Provide the [X, Y] coordinate of the cell's center where the given text is located.  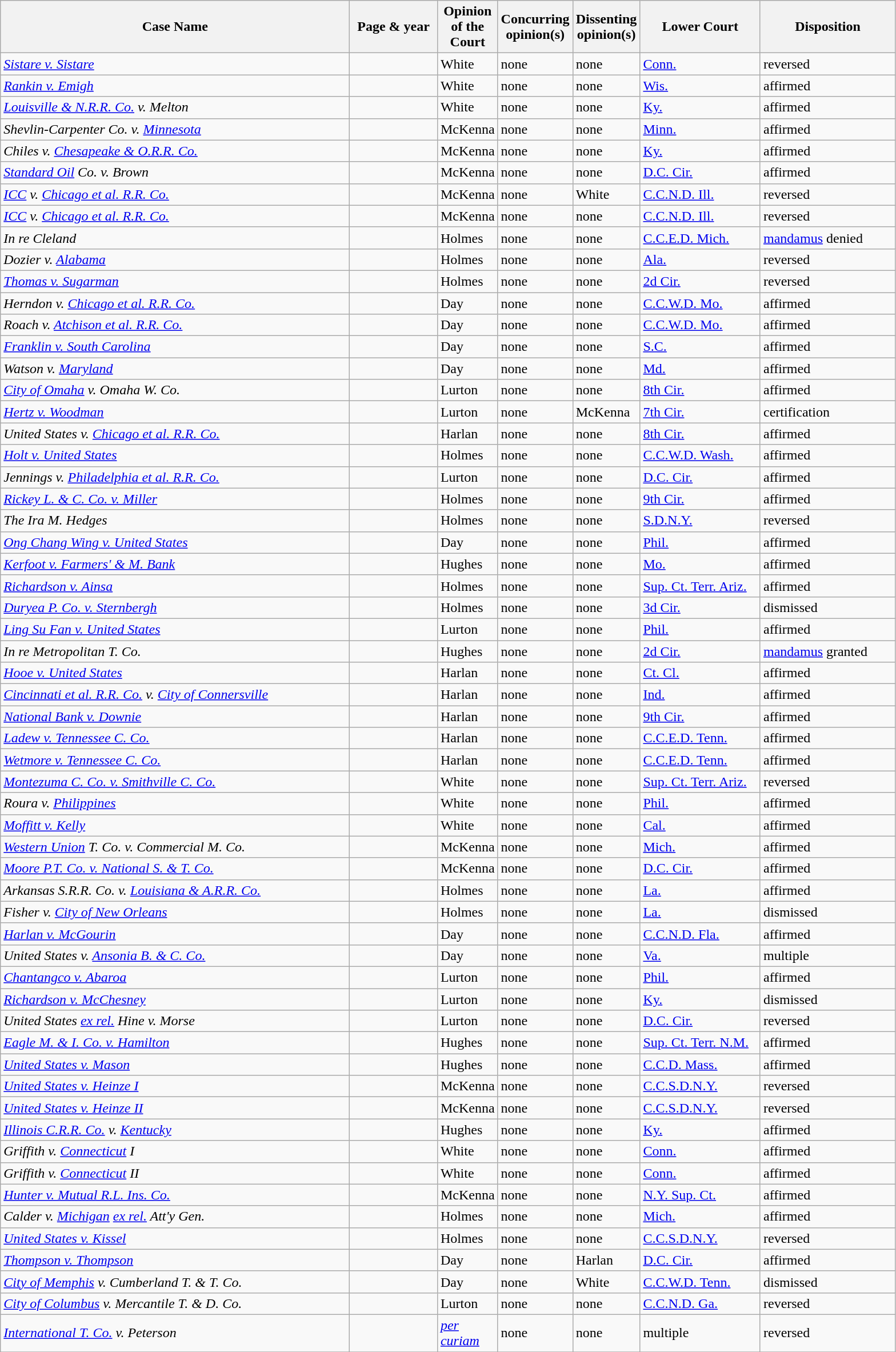
C.C.W.D. Tenn. [701, 1282]
Case Name [175, 27]
Ong Chang Wing v. United States [175, 542]
Hunter v. Mutual R.L. Ins. Co. [175, 1195]
Richardson v. McChesney [175, 999]
Holt v. United States [175, 455]
Griffith v. Connecticut II [175, 1173]
per curiam [467, 1333]
Franklin v. South Carolina [175, 347]
Hertz v. Woodman [175, 412]
Chantangco v. Abaroa [175, 977]
C.C.W.D. Wash. [701, 455]
Moore P.T. Co. v. National S. & T. Co. [175, 869]
Richardson v. Ainsa [175, 586]
Arkansas S.R.R. Co. v. Louisiana & A.R.R. Co. [175, 890]
3d Cir. [701, 607]
Ling Su Fan v. United States [175, 629]
Illinois C.R.R. Co. v. Kentucky [175, 1130]
Sup. Ct. Terr. N.M. [701, 1043]
Wetmore v. Tennessee C. Co. [175, 760]
Sistare v. Sistare [175, 64]
Ala. [701, 259]
Ct. Cl. [701, 673]
Lower Court [701, 27]
Montezuma C. Co. v. Smithville C. Co. [175, 782]
Concurring opinion(s) [535, 27]
United States v. Heinze II [175, 1108]
Wis. [701, 86]
certification [827, 412]
Rickey L. & C. Co. v. Miller [175, 499]
Cincinnati et al. R.R. Co. v. City of Connersville [175, 695]
United States v. Heinze I [175, 1086]
Roach v. Atchison et al. R.R. Co. [175, 325]
Disposition [827, 27]
S.C. [701, 347]
Griffith v. Connecticut I [175, 1151]
7th Cir. [701, 412]
Hooe v. United States [175, 673]
C.C.N.D. Fla. [701, 934]
In re Cleland [175, 238]
Dozier v. Alabama [175, 259]
C.C.N.D. Ga. [701, 1303]
Cal. [701, 825]
Md. [701, 369]
Roura v. Philippines [175, 803]
C.C.D. Mass. [701, 1065]
United States v. Mason [175, 1065]
National Bank v. Downie [175, 717]
Western Union T. Co. v. Commercial M. Co. [175, 847]
Harlan v. McGourin [175, 934]
mandamus granted [827, 651]
Minn. [701, 129]
N.Y. Sup. Ct. [701, 1195]
Duryea P. Co. v. Sternbergh [175, 607]
Jennings v. Philadelphia et al. R.R. Co. [175, 477]
United States v. Kissel [175, 1238]
C.C.E.D. Mich. [701, 238]
Rankin v. Emigh [175, 86]
Eagle M. & I. Co. v. Hamilton [175, 1043]
City of Columbus v. Mercantile T. & D. Co. [175, 1303]
Standard Oil Co. v. Brown [175, 173]
Thomas v. Sugarman [175, 281]
United States v. Ansonia B. & C. Co. [175, 955]
Kerfoot v. Farmers' & M. Bank [175, 564]
Va. [701, 955]
S.D.N.Y. [701, 521]
In re Metropolitan T. Co. [175, 651]
United States ex rel. Hine v. Morse [175, 1021]
Shevlin-Carpenter Co. v. Minnesota [175, 129]
Watson v. Maryland [175, 369]
Fisher v. City of New Orleans [175, 912]
Dissenting opinion(s) [606, 27]
Ladew v. Tennessee C. Co. [175, 738]
Calder v. Michigan ex rel. Att'y Gen. [175, 1217]
Chiles v. Chesapeake & O.R.R. Co. [175, 151]
Ind. [701, 695]
International T. Co. v. Peterson [175, 1333]
Opinion of the Court [467, 27]
Louisville & N.R.R. Co. v. Melton [175, 107]
United States v. Chicago et al. R.R. Co. [175, 434]
Moffitt v. Kelly [175, 825]
City of Omaha v. Omaha W. Co. [175, 390]
Mo. [701, 564]
The Ira M. Hedges [175, 521]
Page & year [394, 27]
mandamus denied [827, 238]
Thompson v. Thompson [175, 1260]
Herndon v. Chicago et al. R.R. Co. [175, 303]
City of Memphis v. Cumberland T. & T. Co. [175, 1282]
